Determine the (X, Y) coordinate at the center of the cell enclosing the given text.  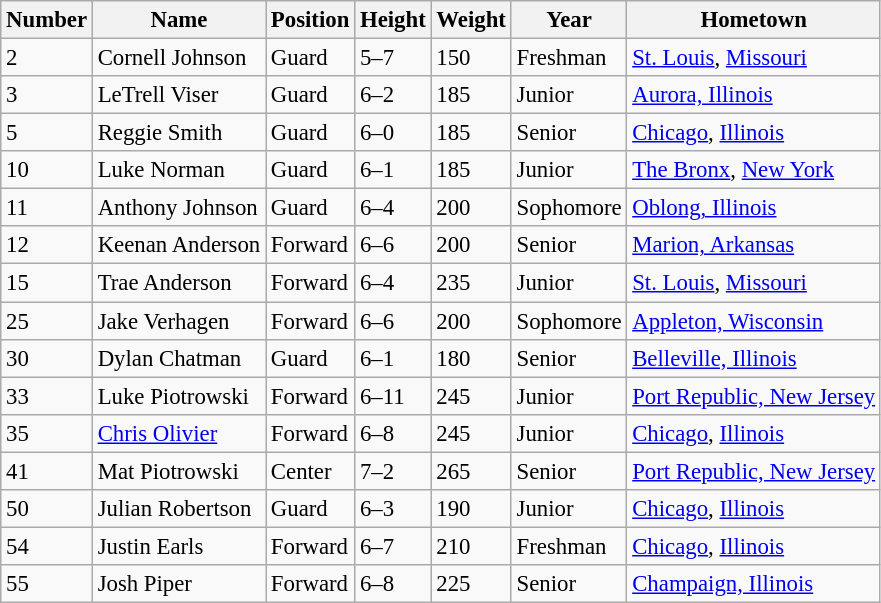
Julian Robertson (178, 509)
Height (393, 20)
41 (47, 471)
Oblong, Illinois (754, 208)
6–7 (393, 546)
190 (471, 509)
Appleton, Wisconsin (754, 321)
225 (471, 584)
54 (47, 546)
Dylan Chatman (178, 358)
50 (47, 509)
12 (47, 245)
Number (47, 20)
Weight (471, 20)
Jake Verhagen (178, 321)
5 (47, 133)
180 (471, 358)
235 (471, 283)
Keenan Anderson (178, 245)
Year (569, 20)
Josh Piper (178, 584)
5–7 (393, 58)
55 (47, 584)
Marion, Arkansas (754, 245)
Justin Earls (178, 546)
Cornell Johnson (178, 58)
33 (47, 396)
10 (47, 170)
150 (471, 58)
35 (47, 433)
6–2 (393, 95)
Chris Olivier (178, 433)
11 (47, 208)
Belleville, Illinois (754, 358)
6–11 (393, 396)
LeTrell Viser (178, 95)
6–0 (393, 133)
15 (47, 283)
Mat Piotrowski (178, 471)
25 (47, 321)
30 (47, 358)
Trae Anderson (178, 283)
6–3 (393, 509)
265 (471, 471)
Aurora, Illinois (754, 95)
Champaign, Illinois (754, 584)
The Bronx, New York (754, 170)
7–2 (393, 471)
Hometown (754, 20)
Center (310, 471)
Luke Piotrowski (178, 396)
Position (310, 20)
Anthony Johnson (178, 208)
2 (47, 58)
3 (47, 95)
210 (471, 546)
Reggie Smith (178, 133)
Name (178, 20)
Luke Norman (178, 170)
